Extract the (X, Y) coordinate from the center of the cell holding the provided text.  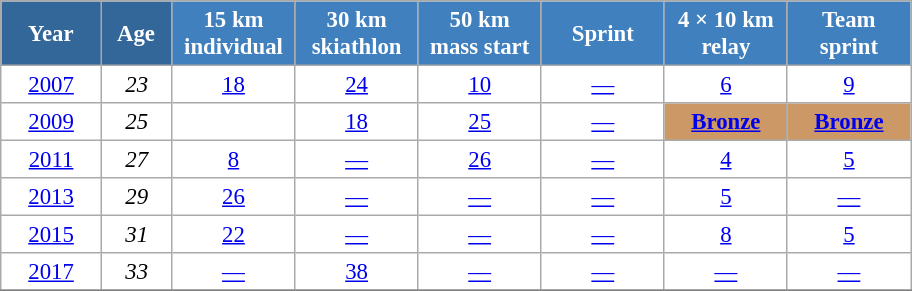
10 (480, 85)
4 (726, 160)
50 km mass start (480, 34)
29 (136, 197)
2011 (52, 160)
31 (136, 235)
Age (136, 34)
9 (848, 85)
Year (52, 34)
4 × 10 km relay (726, 34)
2015 (52, 235)
22 (234, 235)
6 (726, 85)
Team sprint (848, 34)
30 km skiathlon (356, 34)
Sprint (602, 34)
24 (356, 85)
2007 (52, 85)
2013 (52, 197)
15 km individual (234, 34)
27 (136, 160)
23 (136, 85)
2009 (52, 122)
